Scan for the cell matching the given text and deliver its [x, y] coordinate at center. 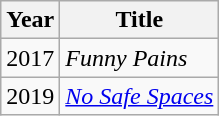
Funny Pains [140, 58]
Year [30, 20]
Title [140, 20]
No Safe Spaces [140, 96]
2017 [30, 58]
2019 [30, 96]
